Determine the [X, Y] coordinate at the center of the cell enclosing the given text.  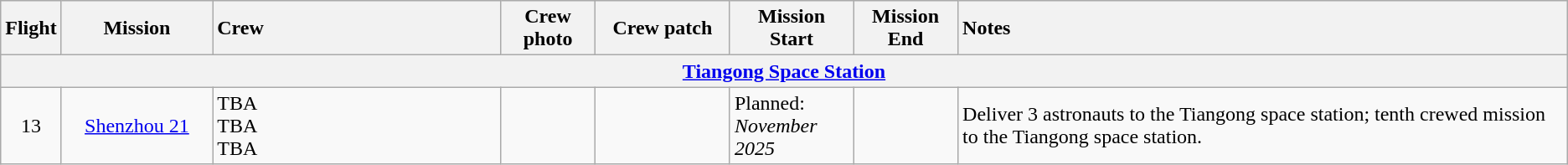
Flight [31, 28]
Mission End [906, 28]
Shenzhou 21 [137, 126]
Tiangong Space Station [784, 71]
13 [31, 126]
Crew photo [548, 28]
Deliver 3 astronauts to the Tiangong space station; tenth crewed mission to the Tiangong space station. [1263, 126]
TBA TBA TBA [357, 126]
Mission [137, 28]
Planned:November 2025 [791, 126]
Mission Start [791, 28]
Crew patch [662, 28]
Notes [1263, 28]
Crew [357, 28]
